Search for the cell housing the specified text and yield its [x, y] center coordinate. 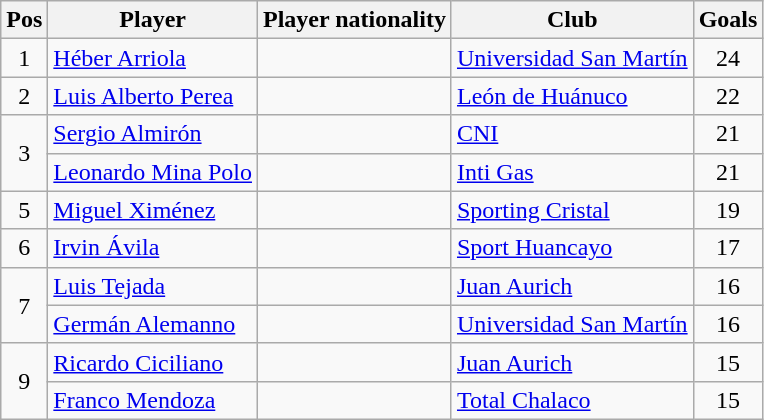
Irvin Ávila [153, 248]
2 [24, 96]
3 [24, 153]
Sergio Almirón [153, 134]
Club [572, 20]
Miguel Ximénez [153, 210]
Héber Arriola [153, 58]
Sport Huancayo [572, 248]
Franco Mendoza [153, 400]
19 [728, 210]
Leonardo Mina Polo [153, 172]
León de Huánuco [572, 96]
Luis Alberto Perea [153, 96]
9 [24, 381]
Player nationality [355, 20]
Inti Gas [572, 172]
22 [728, 96]
Goals [728, 20]
5 [24, 210]
6 [24, 248]
Luis Tejada [153, 286]
Ricardo Ciciliano [153, 362]
Pos [24, 20]
7 [24, 305]
Germán Alemanno [153, 324]
Total Chalaco [572, 400]
1 [24, 58]
Sporting Cristal [572, 210]
Player [153, 20]
CNI [572, 134]
17 [728, 248]
24 [728, 58]
